Find where the given text appears and provide that cell's center as [x, y] coordinate. 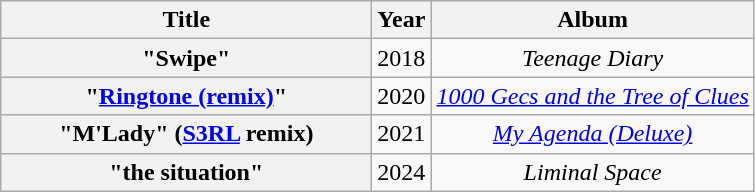
"M'Lady" (S3RL remix) [186, 134]
"Swipe" [186, 58]
2021 [402, 134]
2018 [402, 58]
Liminal Space [592, 172]
"Ringtone (remix)" [186, 96]
Album [592, 20]
"the situation" [186, 172]
My Agenda (Deluxe) [592, 134]
Year [402, 20]
Teenage Diary [592, 58]
2020 [402, 96]
2024 [402, 172]
1000 Gecs and the Tree of Clues [592, 96]
Title [186, 20]
